Extract the (X, Y) coordinate from the center of the cell holding the provided text.  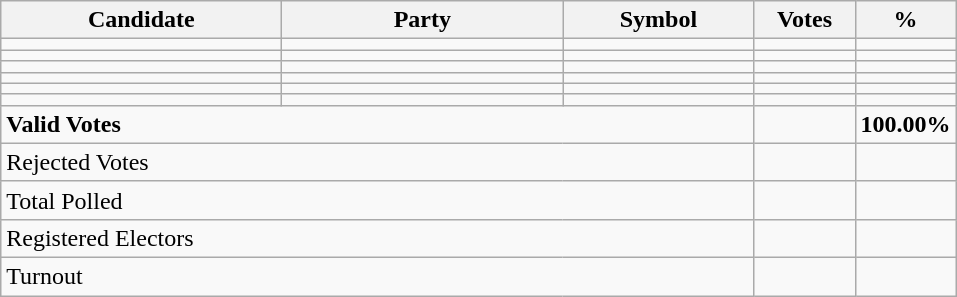
Registered Electors (378, 238)
Votes (804, 20)
Symbol (658, 20)
Total Polled (378, 200)
100.00% (906, 124)
Rejected Votes (378, 162)
% (906, 20)
Party (422, 20)
Turnout (378, 276)
Candidate (142, 20)
Valid Votes (378, 124)
